Output the (x, y) coordinate of the center of the cell containing the given text.  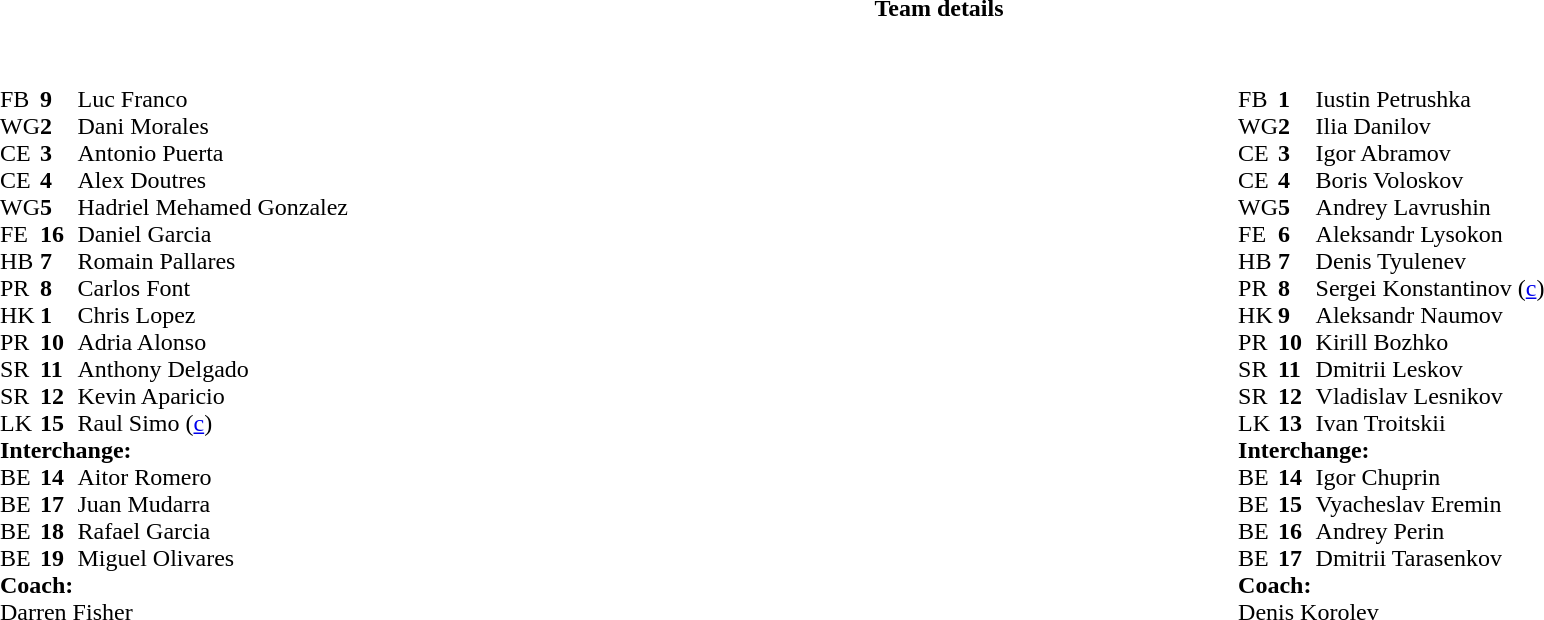
Daniel Garcia (212, 234)
Miguel Olivares (212, 558)
Raul Simo (c) (212, 424)
Kevin Aparicio (212, 396)
Carlos Font (212, 288)
Dani Morales (212, 126)
Anthony Delgado (212, 370)
Juan Mudarra (212, 504)
Romain Pallares (212, 262)
Luc Franco (212, 100)
13 (1297, 424)
Alex Doutres (212, 180)
Chris Lopez (212, 316)
Rafael Garcia (212, 532)
Aitor Romero (212, 478)
6 (1297, 234)
Hadriel Mehamed Gonzalez (212, 208)
19 (59, 558)
Antonio Puerta (212, 154)
Adria Alonso (212, 342)
18 (59, 532)
